For the text-containing cell, return its midpoint in (x, y) coordinate format. 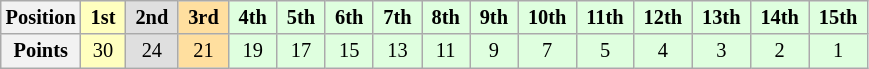
7th (397, 17)
11th (604, 17)
13 (397, 51)
3rd (203, 17)
7 (547, 51)
11 (446, 51)
2nd (152, 17)
14th (779, 17)
9th (494, 17)
5th (301, 17)
24 (152, 51)
30 (104, 51)
1st (104, 17)
5 (604, 51)
1 (838, 51)
19 (253, 51)
4th (253, 17)
12th (663, 17)
Position (41, 17)
15 (349, 51)
2 (779, 51)
10th (547, 17)
4 (663, 51)
15th (838, 17)
13th (721, 17)
9 (494, 51)
3 (721, 51)
Points (41, 51)
6th (349, 17)
17 (301, 51)
8th (446, 17)
21 (203, 51)
